Return the (x, y) coordinate for the center point of the cell that contains the specified text.  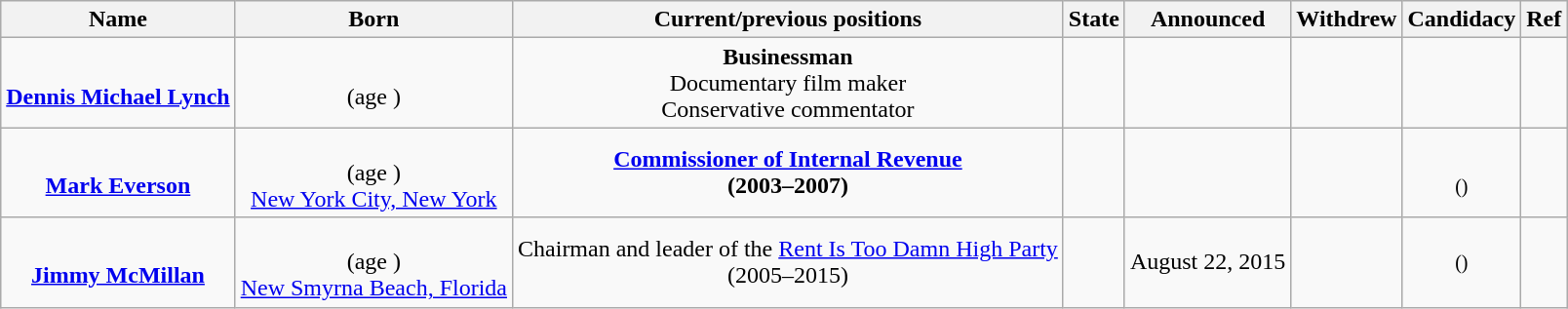
Current/previous positions (788, 19)
Commissioner of Internal Revenue (2003–2007) (788, 173)
Announced (1207, 19)
Chairman and leader of the Rent Is Too Damn High Party(2005–2015) (788, 262)
(age ) New Smyrna Beach, Florida (373, 262)
Candidacy (1462, 19)
Jimmy McMillan (118, 262)
Mark Everson (118, 173)
Businessman Documentary film maker Conservative commentator (788, 83)
Dennis Michael Lynch (118, 83)
August 22, 2015 (1207, 262)
(age ) New York City, New York (373, 173)
State (1094, 19)
Born (373, 19)
Name (118, 19)
Withdrew (1347, 19)
(age ) (373, 83)
Ref (1545, 19)
